Find where the given text appears and provide that cell's center as [x, y] coordinate. 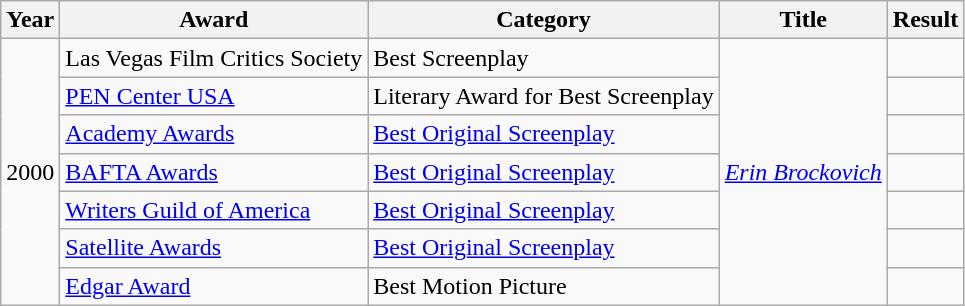
Best Screenplay [544, 58]
Best Motion Picture [544, 286]
Edgar Award [214, 286]
Category [544, 20]
BAFTA Awards [214, 172]
Year [30, 20]
Award [214, 20]
PEN Center USA [214, 96]
Result [925, 20]
Writers Guild of America [214, 210]
Academy Awards [214, 134]
Las Vegas Film Critics Society [214, 58]
Title [803, 20]
Erin Brockovich [803, 172]
Satellite Awards [214, 248]
2000 [30, 172]
Literary Award for Best Screenplay [544, 96]
